Output the [X, Y] coordinate of the center of the cell containing the given text.  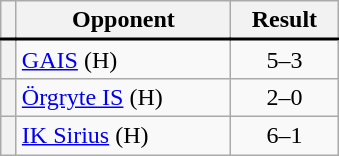
Opponent [123, 20]
Result [285, 20]
6–1 [285, 135]
Örgryte IS (H) [123, 97]
2–0 [285, 97]
GAIS (H) [123, 60]
IK Sirius (H) [123, 135]
5–3 [285, 60]
